Find where the given text appears and provide that cell's center as (x, y) coordinate. 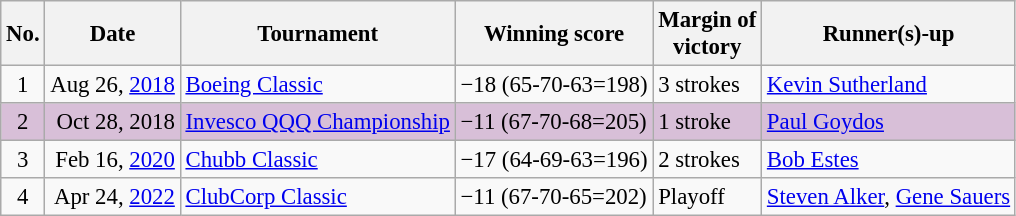
Kevin Sutherland (889, 85)
Chubb Classic (318, 160)
Feb 16, 2020 (112, 160)
Boeing Classic (318, 85)
2 (23, 122)
Date (112, 34)
−18 (65-70-63=198) (554, 85)
Oct 28, 2018 (112, 122)
ClubCorp Classic (318, 197)
4 (23, 197)
Winning score (554, 34)
Steven Alker, Gene Sauers (889, 197)
Runner(s)-up (889, 34)
−17 (64-69-63=196) (554, 160)
Playoff (708, 197)
1 (23, 85)
Invesco QQQ Championship (318, 122)
3 strokes (708, 85)
Apr 24, 2022 (112, 197)
1 stroke (708, 122)
3 (23, 160)
No. (23, 34)
−11 (67-70-65=202) (554, 197)
Bob Estes (889, 160)
−11 (67-70-68=205) (554, 122)
Margin ofvictory (708, 34)
Tournament (318, 34)
Paul Goydos (889, 122)
Aug 26, 2018 (112, 85)
2 strokes (708, 160)
